Detect which cell encompasses the target text, then output its (x, y) center coordinate. 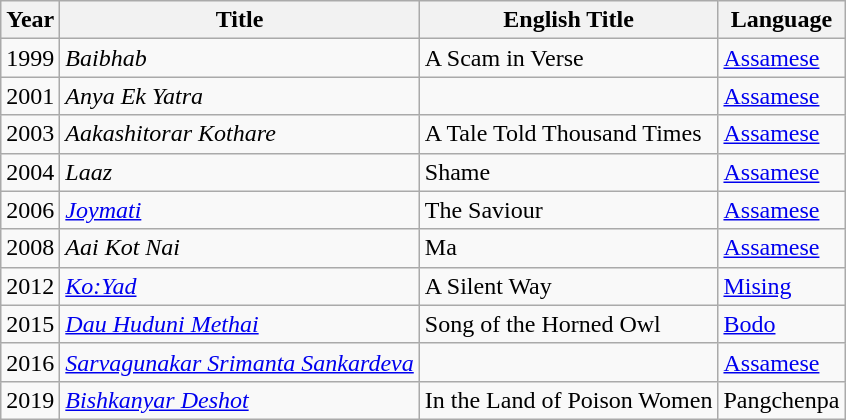
Shame (568, 172)
2012 (30, 286)
Title (240, 20)
A Silent Way (568, 286)
Language (782, 20)
In the Land of Poison Women (568, 400)
Song of the Horned Owl (568, 324)
Mising (782, 286)
Sarvagunakar Srimanta Sankardeva (240, 362)
A Tale Told Thousand Times (568, 134)
2001 (30, 96)
2003 (30, 134)
Pangchenpa (782, 400)
Laaz (240, 172)
Year (30, 20)
2006 (30, 210)
Anya Ek Yatra (240, 96)
Ma (568, 248)
Bishkanyar Deshot (240, 400)
Ko:Yad (240, 286)
2016 (30, 362)
Bodo (782, 324)
Baibhab (240, 58)
Aakashitorar Kothare (240, 134)
The Saviour (568, 210)
2015 (30, 324)
Aai Kot Nai (240, 248)
Joymati (240, 210)
English Title (568, 20)
A Scam in Verse (568, 58)
Dau Huduni Methai (240, 324)
2019 (30, 400)
1999 (30, 58)
2004 (30, 172)
2008 (30, 248)
